For the text-containing cell, return its midpoint in (x, y) coordinate format. 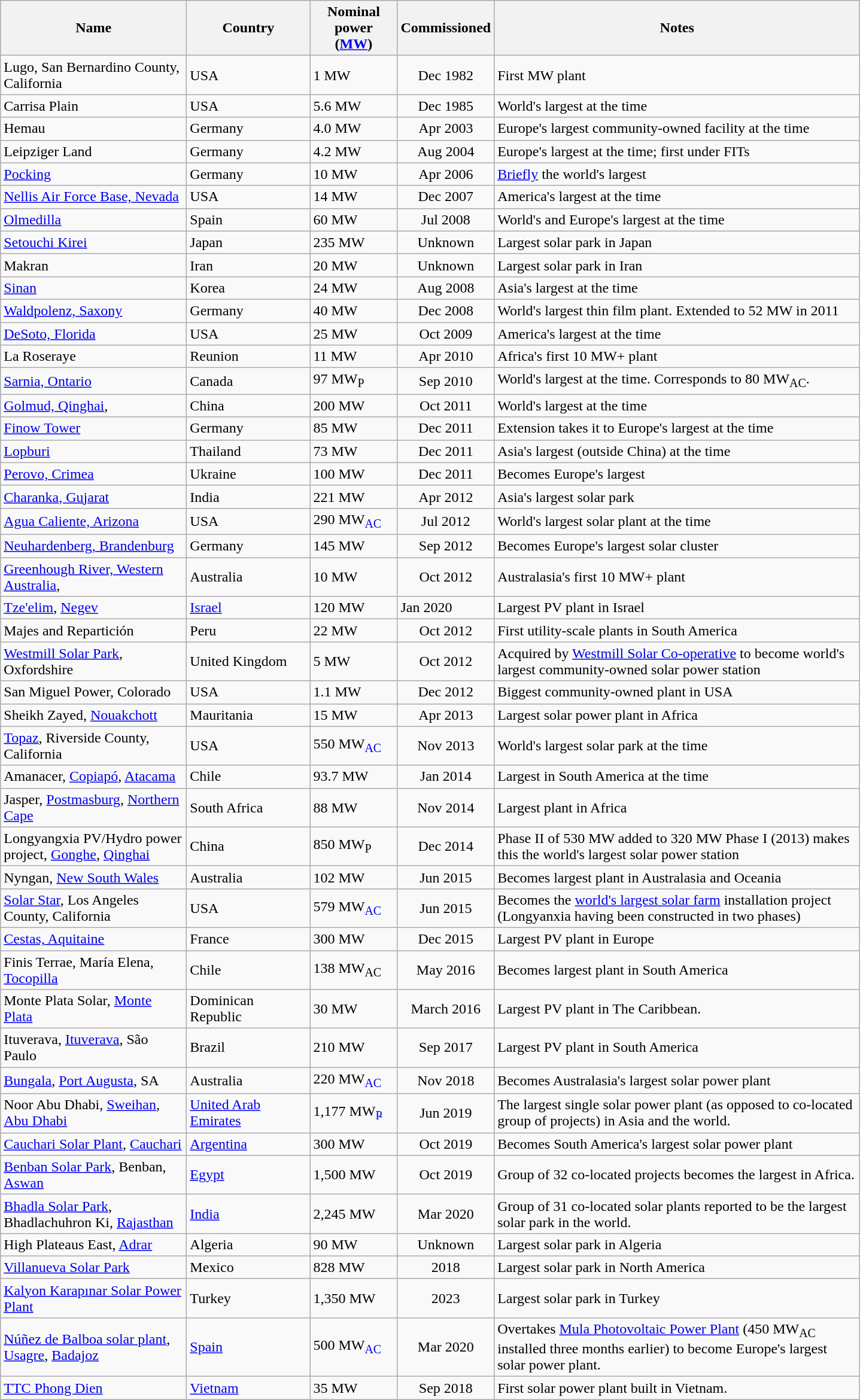
Phase II of 530 MW added to 320 MW Phase I (2013) makes this the world's largest solar power station (677, 846)
290 MWAC (354, 521)
20 MW (354, 265)
Largest solar park in North America (677, 1267)
Villanueva Solar Park (93, 1267)
World's and Europe's largest at the time (677, 220)
Largest PV plant in Israel (677, 608)
4.2 MW (354, 151)
Notes (677, 28)
210 MW (354, 1048)
Aug 2008 (446, 288)
March 2016 (446, 1009)
Becomes Australasia's largest solar power plant (677, 1081)
Largest solar park in Japan (677, 242)
Name (93, 28)
500 MWAC (354, 1347)
221 MW (354, 497)
Jul 2008 (446, 220)
550 MWAC (354, 745)
11 MW (354, 357)
Aug 2004 (446, 151)
Dec 2015 (446, 939)
Reunion (248, 357)
Vietnam (248, 1388)
First utility-scale plants in South America (677, 631)
Bungala, Port Augusta, SA (93, 1081)
South Africa (248, 808)
2023 (446, 1298)
Finis Terrae, María Elena, Tocopilla (93, 969)
Perovo, Crimea (93, 474)
Makran (93, 265)
Apr 2012 (446, 497)
San Miguel Power, Colorado (93, 692)
May 2016 (446, 969)
Longyangxia PV/Hydro power project, Gonghe, Qinghai (93, 846)
Leipziger Land (93, 151)
145 MW (354, 546)
1,350 MW (354, 1298)
93.7 MW (354, 777)
The largest single solar power plant (as opposed to co-located group of projects) in Asia and the world. (677, 1113)
Apr 2006 (446, 174)
235 MW (354, 242)
Majes and Repartición (93, 631)
Golmud, Qinghai, (93, 406)
Europe's largest at the time; first under FITs (677, 151)
World's largest solar plant at the time (677, 521)
Sep 2010 (446, 381)
Neuhardenberg, Brandenburg (93, 546)
Peru (248, 631)
85 MW (354, 428)
Overtakes Mula Photovoltaic Power Plant (450 MWAC installed three months earlier) to become Europe's largest solar power plant. (677, 1347)
Commissioned (446, 28)
Tze'elim, Negev (93, 608)
Dec 2008 (446, 311)
Lugo, San Bernardino County, California (93, 75)
Becomes largest plant in Australasia and Oceania (677, 877)
La Roseraye (93, 357)
Núñez de Balboa solar plant, Usagre, Badajoz (93, 1347)
Acquired by Westmill Solar Co-operative to become world's largest community-owned solar power station (677, 662)
Oct 2011 (446, 406)
Africa's first 10 MW+ plant (677, 357)
High Plateaus East, Adrar (93, 1244)
828 MW (354, 1267)
1.1 MW (354, 692)
Asia's largest at the time (677, 288)
First solar power plant built in Vietnam. (677, 1388)
Charanka, Gujarat (93, 497)
Thailand (248, 451)
Hemau (93, 129)
Waldpolenz, Saxony (93, 311)
Sep 2017 (446, 1048)
850 MWP (354, 846)
Egypt (248, 1175)
Group of 31 co-located solar plants reported to be the largest solar park in the world. (677, 1213)
Jun 2019 (446, 1113)
2,245 MW (354, 1213)
120 MW (354, 608)
Jasper, Postmasburg, Northern Cape (93, 808)
Ituverava, Ituverava, São Paulo (93, 1048)
Lopburi (93, 451)
Argentina (248, 1144)
Largest solar park in Turkey (677, 1298)
Becomes largest plant in South America (677, 969)
100 MW (354, 474)
Dec 1982 (446, 75)
France (248, 939)
Noor Abu Dhabi, Sweihan, Abu Dhabi (93, 1113)
5.6 MW (354, 106)
Nellis Air Force Base, Nevada (93, 197)
24 MW (354, 288)
Becomes South America's largest solar power plant (677, 1144)
Monte Plata Solar, Monte Plata (93, 1009)
Asia's largest solar park (677, 497)
579 MWAC (354, 908)
40 MW (354, 311)
Dec 2012 (446, 692)
Jan 2014 (446, 777)
United Kingdom (248, 662)
Sarnia, Ontario (93, 381)
Greenhough River, Western Australia, (93, 577)
World's largest solar park at the time (677, 745)
Agua Caliente, Arizona (93, 521)
Largest PV plant in The Caribbean. (677, 1009)
Topaz, Riverside County, California (93, 745)
22 MW (354, 631)
Bhadla Solar Park, Bhadlachuhron Ki, Rajasthan (93, 1213)
220 MWAC (354, 1081)
Asia's largest (outside China) at the time (677, 451)
Largest solar park in Iran (677, 265)
90 MW (354, 1244)
Carrisa Plain (93, 106)
200 MW (354, 406)
Japan (248, 242)
Nyngan, New South Wales (93, 877)
Becomes the world's largest solar farm installation project (Longyanxia having been constructed in two phases) (677, 908)
Jul 2012 (446, 521)
Solar Star, Los Angeles County, California (93, 908)
World's largest thin film plant. Extended to 52 MW in 2011 (677, 311)
73 MW (354, 451)
1,177 MWP (354, 1113)
88 MW (354, 808)
Mauritania (248, 715)
35 MW (354, 1388)
Sinan (93, 288)
30 MW (354, 1009)
Biggest community-owned plant in USA (677, 692)
1,500 MW (354, 1175)
Cauchari Solar Plant, Cauchari (93, 1144)
Amanacer, Copiapó, Atacama (93, 777)
15 MW (354, 715)
Brazil (248, 1048)
60 MW (354, 220)
Finow Tower (93, 428)
First MW plant (677, 75)
1 MW (354, 75)
Europe's largest community-owned facility at the time (677, 129)
Olmedilla (93, 220)
138 MWAC (354, 969)
Nov 2013 (446, 745)
Dec 2014 (446, 846)
Nov 2018 (446, 1081)
Westmill Solar Park, Oxfordshire (93, 662)
Nov 2014 (446, 808)
Setouchi Kirei (93, 242)
DeSoto, Florida (93, 333)
United Arab Emirates (248, 1113)
Becomes Europe's largest (677, 474)
Largest solar park in Algeria (677, 1244)
Largest in South America at the time (677, 777)
Apr 2010 (446, 357)
TTC Phong Dien (93, 1388)
Cestas, Aquitaine (93, 939)
Largest plant in Africa (677, 808)
Pocking (93, 174)
Apr 2003 (446, 129)
Iran (248, 265)
25 MW (354, 333)
4.0 MW (354, 129)
Apr 2013 (446, 715)
Israel (248, 608)
Extension takes it to Europe's largest at the time (677, 428)
Ukraine (248, 474)
Australasia's first 10 MW+ plant (677, 577)
Algeria (248, 1244)
Kalyon Karapınar Solar Power Plant (93, 1298)
Dec 2007 (446, 197)
Briefly the world's largest (677, 174)
102 MW (354, 877)
2018 (446, 1267)
Sheikh Zayed, Nouakchott (93, 715)
14 MW (354, 197)
97 MWP (354, 381)
Largest solar power plant in Africa (677, 715)
Jan 2020 (446, 608)
Sep 2012 (446, 546)
Dominican Republic (248, 1009)
Benban Solar Park, Benban, Aswan (93, 1175)
Becomes Europe's largest solar cluster (677, 546)
Sep 2018 (446, 1388)
Dec 1985 (446, 106)
Oct 2009 (446, 333)
Group of 32 co-located projects becomes the largest in Africa. (677, 1175)
Largest PV plant in South America (677, 1048)
Korea (248, 288)
5 MW (354, 662)
Country (248, 28)
Mexico (248, 1267)
Canada (248, 381)
Turkey (248, 1298)
World's largest at the time. Corresponds to 80 MWAC. (677, 381)
Largest PV plant in Europe (677, 939)
Nominal power(MW) (354, 28)
